Identify which cell holds the provided text, then report its (x, y) central coordinate. 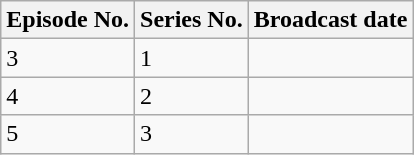
5 (68, 134)
Broadcast date (330, 20)
Series No. (192, 20)
Episode No. (68, 20)
4 (68, 96)
2 (192, 96)
1 (192, 58)
